Find where the given text appears and provide that cell's center as (x, y) coordinate. 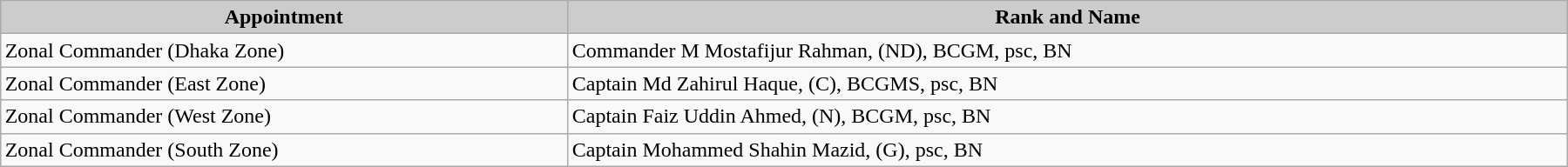
Zonal Commander (Dhaka Zone) (284, 50)
Zonal Commander (South Zone) (284, 150)
Captain Faiz Uddin Ahmed, (N), BCGM, psc, BN (1068, 117)
Rank and Name (1068, 17)
Captain Mohammed Shahin Mazid, (G), psc, BN (1068, 150)
Captain Md Zahirul Haque, (C), BCGMS, psc, BN (1068, 83)
Appointment (284, 17)
Commander M Mostafijur Rahman, (ND), BCGM, psc, BN (1068, 50)
Zonal Commander (East Zone) (284, 83)
Zonal Commander (West Zone) (284, 117)
